Detect which cell encompasses the target text, then output its (x, y) center coordinate. 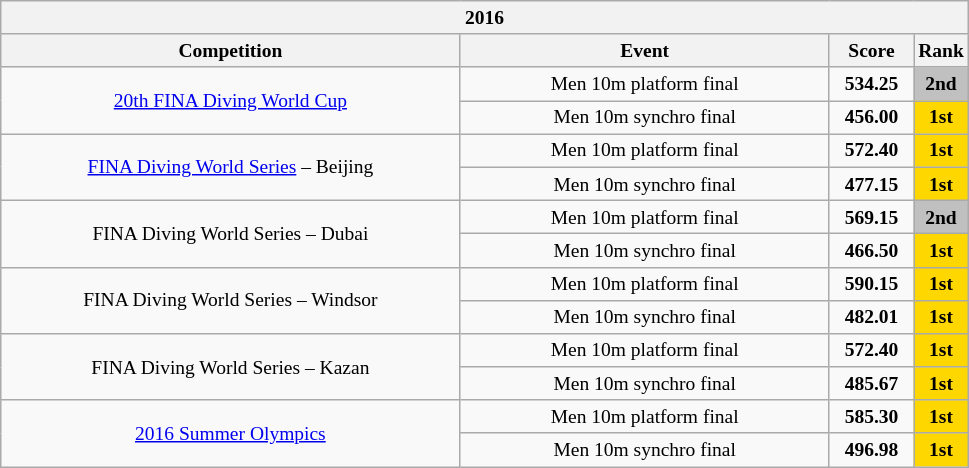
FINA Diving World Series – Windsor (230, 300)
496.98 (871, 450)
Score (871, 50)
534.25 (871, 84)
2016 Summer Olympics (230, 434)
2016 (485, 18)
456.00 (871, 118)
569.15 (871, 216)
Rank (942, 50)
20th FINA Diving World Cup (230, 100)
Event (644, 50)
482.01 (871, 316)
FINA Diving World Series – Kazan (230, 368)
477.15 (871, 184)
FINA Diving World Series – Dubai (230, 234)
466.50 (871, 250)
FINA Diving World Series – Beijing (230, 168)
Competition (230, 50)
590.15 (871, 284)
485.67 (871, 384)
585.30 (871, 416)
